Provide the [X, Y] coordinate of the cell's center where the given text is located.  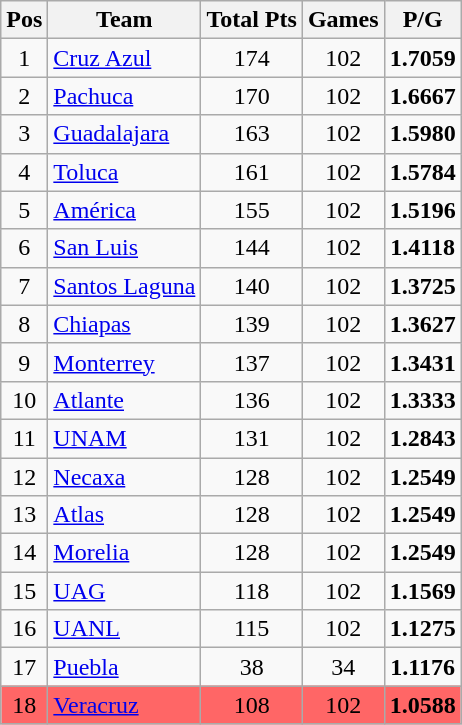
13 [24, 515]
9 [24, 362]
1.5784 [422, 172]
Cruz Azul [124, 58]
1.1275 [422, 629]
1.3725 [422, 286]
144 [252, 248]
América [124, 210]
1.4118 [422, 248]
10 [24, 400]
Guadalajara [124, 134]
118 [252, 591]
6 [24, 248]
170 [252, 96]
UANL [124, 629]
UAG [124, 591]
1.2843 [422, 438]
UNAM [124, 438]
1.1569 [422, 591]
17 [24, 667]
1.5980 [422, 134]
34 [343, 667]
Total Pts [252, 20]
16 [24, 629]
Monterrey [124, 362]
8 [24, 324]
136 [252, 400]
Veracruz [124, 705]
163 [252, 134]
131 [252, 438]
Atlas [124, 515]
1.6667 [422, 96]
Necaxa [124, 477]
Santos Laguna [124, 286]
115 [252, 629]
2 [24, 96]
1.3431 [422, 362]
12 [24, 477]
Toluca [124, 172]
Chiapas [124, 324]
1.1176 [422, 667]
11 [24, 438]
7 [24, 286]
San Luis [124, 248]
1 [24, 58]
1.7059 [422, 58]
5 [24, 210]
14 [24, 553]
139 [252, 324]
P/G [422, 20]
Pachuca [124, 96]
15 [24, 591]
140 [252, 286]
108 [252, 705]
1.3333 [422, 400]
1.3627 [422, 324]
1.0588 [422, 705]
38 [252, 667]
137 [252, 362]
Puebla [124, 667]
4 [24, 172]
161 [252, 172]
3 [24, 134]
1.5196 [422, 210]
Atlante [124, 400]
155 [252, 210]
Games [343, 20]
Morelia [124, 553]
Team [124, 20]
18 [24, 705]
174 [252, 58]
Pos [24, 20]
